Pinpoint the cell where the given text exists, returning its (X, Y) midpoint coordinate. 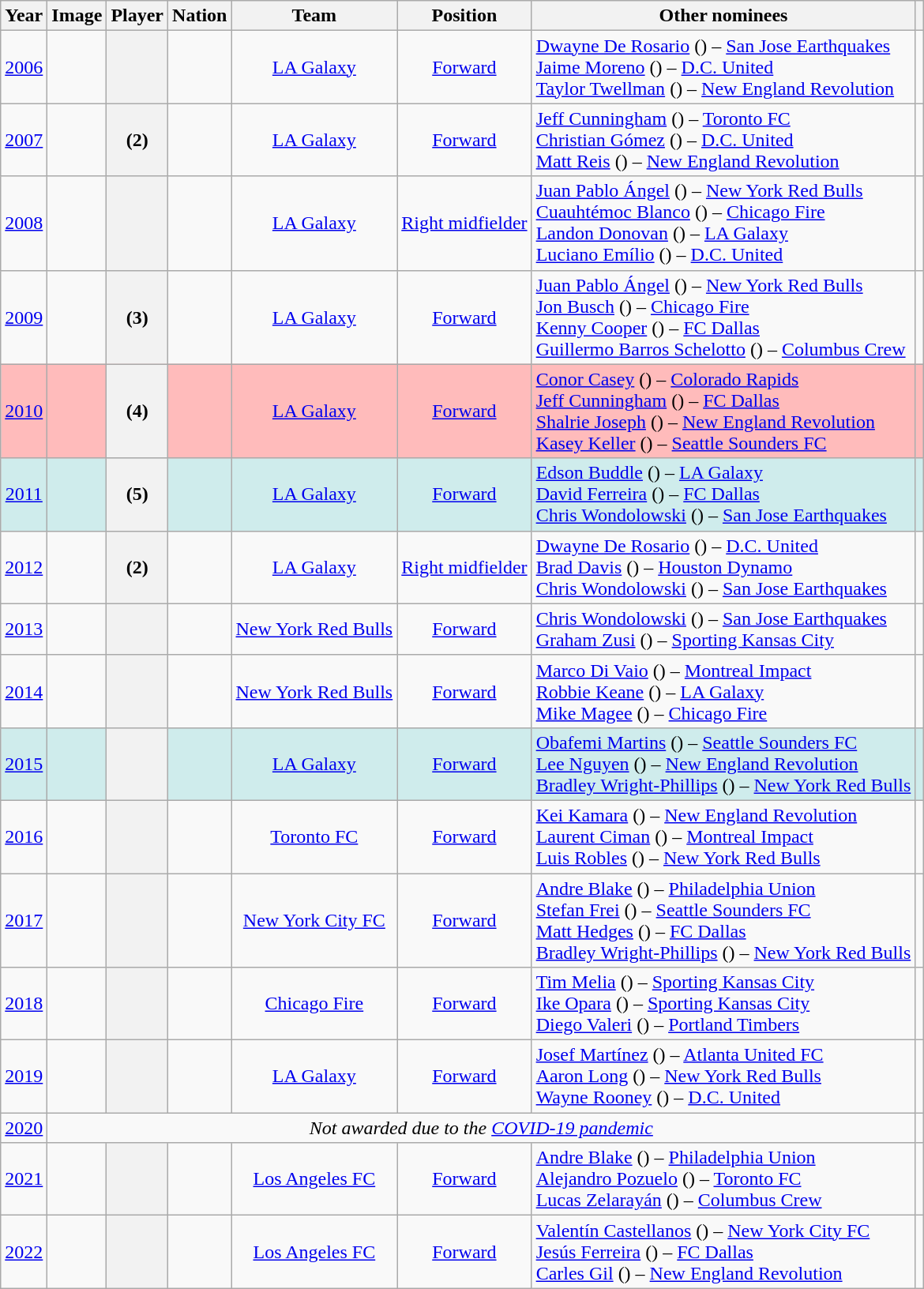
Chicago Fire (314, 1004)
(5) (137, 494)
2011 (24, 494)
Team (314, 16)
2018 (24, 1004)
(3) (137, 318)
Dwayne De Rosario () – D.C. UnitedBrad Davis () – Houston DynamoChris Wondolowski () – San Jose Earthquakes (723, 567)
Not awarded due to the COVID-19 pandemic (482, 1128)
Valentín Castellanos () – New York City FCJesús Ferreira () – FC DallasCarles Gil () – New England Revolution (723, 1252)
Juan Pablo Ángel () – New York Red BullsJon Busch () – Chicago FireKenny Cooper () – FC DallasGuillermo Barros Schelotto () – Columbus Crew (723, 318)
2016 (24, 836)
Andre Blake () – Philadelphia UnionAlejandro Pozuelo () – Toronto FCLucas Zelarayán () – Columbus Crew (723, 1179)
2017 (24, 921)
Conor Casey () – Colorado RapidsJeff Cunningham () – FC DallasShalrie Joseph () – New England RevolutionKasey Keller () – Seattle Sounders FC (723, 411)
Tim Melia () – Sporting Kansas CityIke Opara () – Sporting Kansas CityDiego Valeri () – Portland Timbers (723, 1004)
Josef Martínez () – Atlanta United FCAaron Long () – New York Red BullsWayne Rooney () – D.C. United (723, 1077)
2020 (24, 1128)
Jeff Cunningham () – Toronto FCChristian Gómez () – D.C. UnitedMatt Reis () – New England Revolution (723, 140)
2009 (24, 318)
2006 (24, 67)
Position (464, 16)
Obafemi Martins () – Seattle Sounders FCLee Nguyen () – New England RevolutionBradley Wright-Phillips () – New York Red Bulls (723, 764)
2007 (24, 140)
2015 (24, 764)
2010 (24, 411)
Nation (200, 16)
Dwayne De Rosario () – San Jose EarthquakesJaime Moreno () – D.C. UnitedTaylor Twellman () – New England Revolution (723, 67)
2013 (24, 629)
Player (137, 16)
Toronto FC (314, 836)
(4) (137, 411)
2012 (24, 567)
2022 (24, 1252)
2021 (24, 1179)
Kei Kamara () – New England RevolutionLaurent Ciman () – Montreal ImpactLuis Robles () – New York Red Bulls (723, 836)
New York City FC (314, 921)
Image (77, 16)
Edson Buddle () – LA GalaxyDavid Ferreira () – FC DallasChris Wondolowski () – San Jose Earthquakes (723, 494)
2008 (24, 223)
Andre Blake () – Philadelphia UnionStefan Frei () – Seattle Sounders FCMatt Hedges () – FC DallasBradley Wright-Phillips () – New York Red Bulls (723, 921)
Other nominees (723, 16)
Year (24, 16)
Chris Wondolowski () – San Jose EarthquakesGraham Zusi () – Sporting Kansas City (723, 629)
Juan Pablo Ángel () – New York Red BullsCuauhtémoc Blanco () – Chicago FireLandon Donovan () – LA GalaxyLuciano Emílio () – D.C. United (723, 223)
2019 (24, 1077)
2014 (24, 691)
Marco Di Vaio () – Montreal ImpactRobbie Keane () – LA GalaxyMike Magee () – Chicago Fire (723, 691)
